Find where the given text appears and provide that cell's center as (x, y) coordinate. 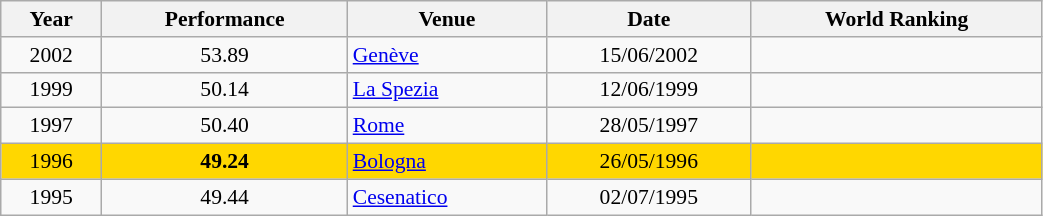
1995 (52, 197)
15/06/2002 (648, 55)
Year (52, 19)
1997 (52, 126)
Cesenatico (447, 197)
28/05/1997 (648, 126)
53.89 (225, 55)
26/05/1996 (648, 162)
La Spezia (447, 90)
Rome (447, 126)
50.14 (225, 90)
49.44 (225, 197)
49.24 (225, 162)
1999 (52, 90)
1996 (52, 162)
12/06/1999 (648, 90)
World Ranking (896, 19)
Venue (447, 19)
50.40 (225, 126)
Bologna (447, 162)
Genève (447, 55)
02/07/1995 (648, 197)
2002 (52, 55)
Date (648, 19)
Performance (225, 19)
